For the text-containing cell, return its midpoint in (x, y) coordinate format. 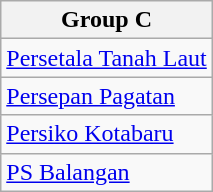
Persetala Tanah Laut (107, 58)
Group C (107, 20)
Persepan Pagatan (107, 96)
PS Balangan (107, 172)
Persiko Kotabaru (107, 134)
